Locate the cell with the specified text and output its [x, y] center coordinate. 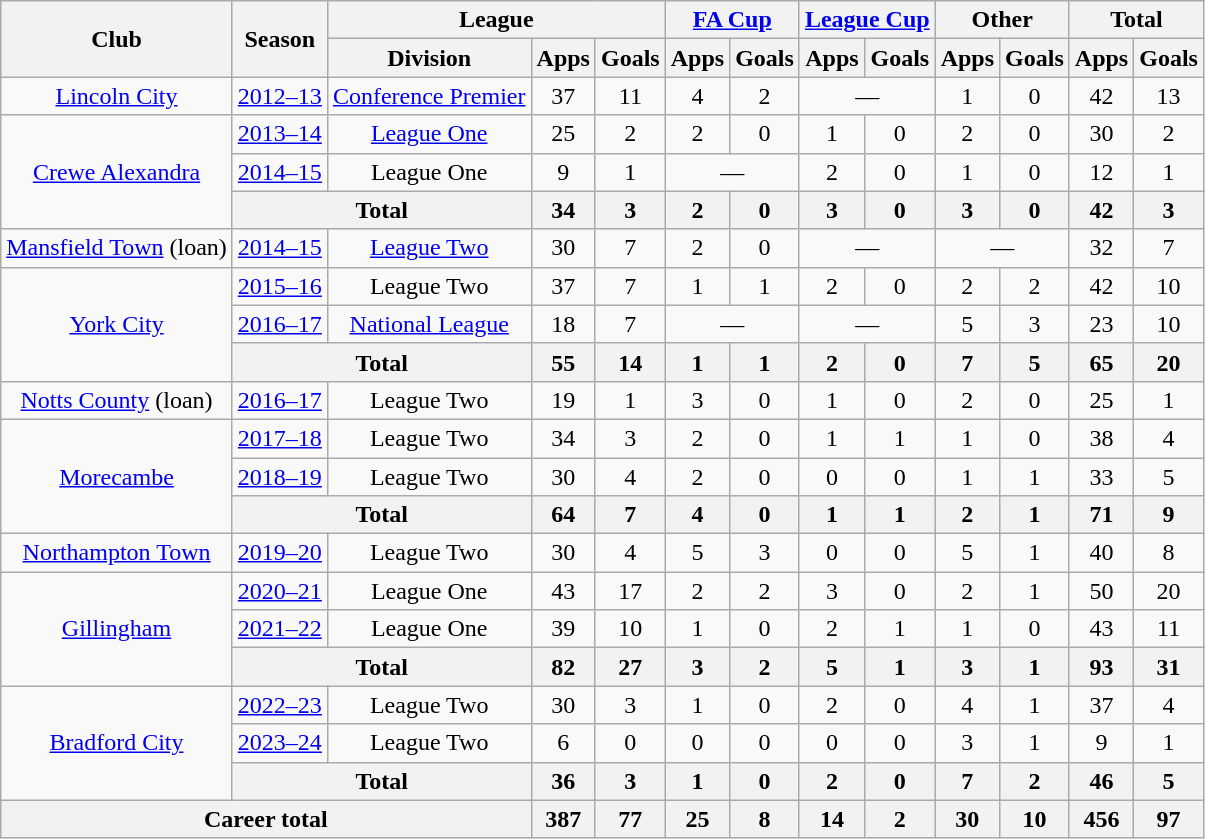
Other [1002, 20]
50 [1101, 591]
33 [1101, 477]
64 [563, 515]
32 [1101, 248]
Career total [266, 819]
Notts County (loan) [117, 400]
2018–19 [280, 477]
Season [280, 39]
2015–16 [280, 286]
12 [1101, 172]
93 [1101, 667]
55 [563, 362]
National League [429, 324]
387 [563, 819]
Northampton Town [117, 553]
46 [1101, 781]
97 [1169, 819]
27 [630, 667]
2013–14 [280, 134]
71 [1101, 515]
Gillingham [117, 629]
31 [1169, 667]
39 [563, 629]
13 [1169, 96]
2012–13 [280, 96]
Division [429, 58]
2021–22 [280, 629]
77 [630, 819]
2017–18 [280, 438]
League Cup [867, 20]
Morecambe [117, 476]
Mansfield Town (loan) [117, 248]
York City [117, 324]
2019–20 [280, 553]
2022–23 [280, 705]
40 [1101, 553]
82 [563, 667]
38 [1101, 438]
Conference Premier [429, 96]
19 [563, 400]
23 [1101, 324]
36 [563, 781]
FA Cup [732, 20]
2020–21 [280, 591]
Club [117, 39]
6 [563, 743]
Lincoln City [117, 96]
18 [563, 324]
League [496, 20]
456 [1101, 819]
65 [1101, 362]
Bradford City [117, 743]
Crewe Alexandra [117, 172]
2023–24 [280, 743]
17 [630, 591]
